Find where the given text appears and provide that cell's center as (x, y) coordinate. 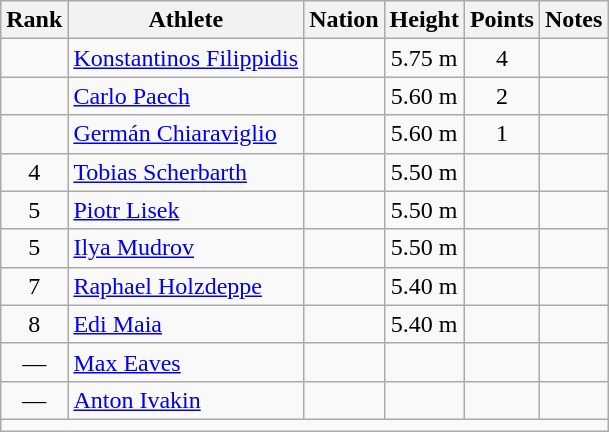
Max Eaves (186, 362)
Height (424, 20)
Piotr Lisek (186, 210)
Germán Chiaraviglio (186, 134)
Notes (573, 20)
Carlo Paech (186, 96)
Nation (344, 20)
Points (502, 20)
Athlete (186, 20)
Edi Maia (186, 324)
Tobias Scherbarth (186, 172)
5.75 m (424, 58)
1 (502, 134)
Ilya Mudrov (186, 248)
Rank (34, 20)
8 (34, 324)
7 (34, 286)
Raphael Holzdeppe (186, 286)
2 (502, 96)
Konstantinos Filippidis (186, 58)
Anton Ivakin (186, 400)
